Output the (X, Y) coordinate of the center of the cell containing the given text.  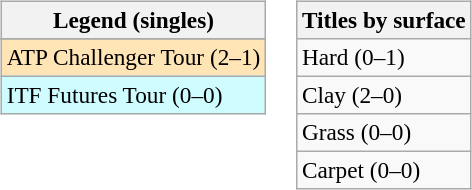
ATP Challenger Tour (2–1) (133, 57)
Legend (singles) (133, 20)
Carpet (0–0) (384, 171)
Titles by surface (384, 20)
Clay (2–0) (384, 95)
Grass (0–0) (384, 133)
ITF Futures Tour (0–0) (133, 95)
Hard (0–1) (384, 57)
